Identify which cell holds the provided text, then report its [x, y] central coordinate. 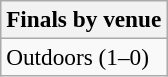
Finals by venue [84, 19]
Outdoors (1–0) [84, 57]
